Extract the [x, y] coordinate from the center of the cell holding the provided text.  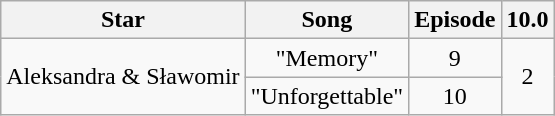
9 [455, 58]
2 [528, 77]
Star [123, 20]
10.0 [528, 20]
10 [455, 96]
"Unforgettable" [327, 96]
Episode [455, 20]
Aleksandra & Sławomir [123, 77]
"Memory" [327, 58]
Song [327, 20]
